Find where the given text appears and provide that cell's center as [X, Y] coordinate. 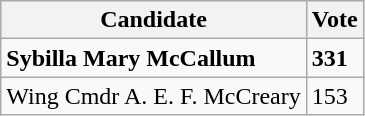
Sybilla Mary McCallum [154, 58]
Candidate [154, 20]
153 [334, 96]
Vote [334, 20]
331 [334, 58]
Wing Cmdr A. E. F. McCreary [154, 96]
